Locate the cell with the specified text and output its (X, Y) center coordinate. 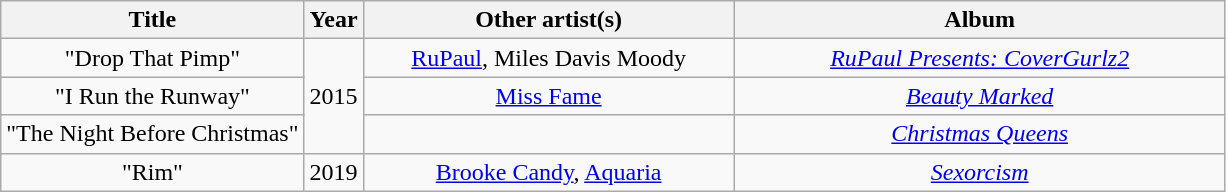
Other artist(s) (548, 20)
Beauty Marked (980, 96)
2015 (334, 96)
Title (152, 20)
2019 (334, 172)
RuPaul, Miles Davis Moody (548, 58)
RuPaul Presents: CoverGurlz2 (980, 58)
Miss Fame (548, 96)
"I Run the Runway" (152, 96)
Sexorcism (980, 172)
Christmas Queens (980, 134)
Year (334, 20)
Album (980, 20)
Brooke Candy, Aquaria (548, 172)
"Drop That Pimp" (152, 58)
"Rim" (152, 172)
"The Night Before Christmas" (152, 134)
